Identify which cell holds the provided text, then report its (X, Y) central coordinate. 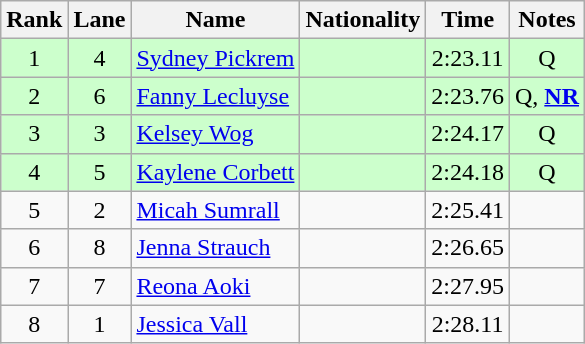
2:23.76 (468, 96)
Micah Sumrall (216, 210)
Q, NR (546, 96)
2:23.11 (468, 58)
2:27.95 (468, 286)
Name (216, 20)
Kelsey Wog (216, 134)
Sydney Pickrem (216, 58)
Nationality (363, 20)
2:24.17 (468, 134)
Lane (100, 20)
Rank (34, 20)
2:26.65 (468, 248)
2:24.18 (468, 172)
Notes (546, 20)
Jessica Vall (216, 324)
2:25.41 (468, 210)
Jenna Strauch (216, 248)
Time (468, 20)
Kaylene Corbett (216, 172)
Reona Aoki (216, 286)
2:28.11 (468, 324)
Fanny Lecluyse (216, 96)
